Provide the (x, y) coordinate of the cell's center where the given text is located.  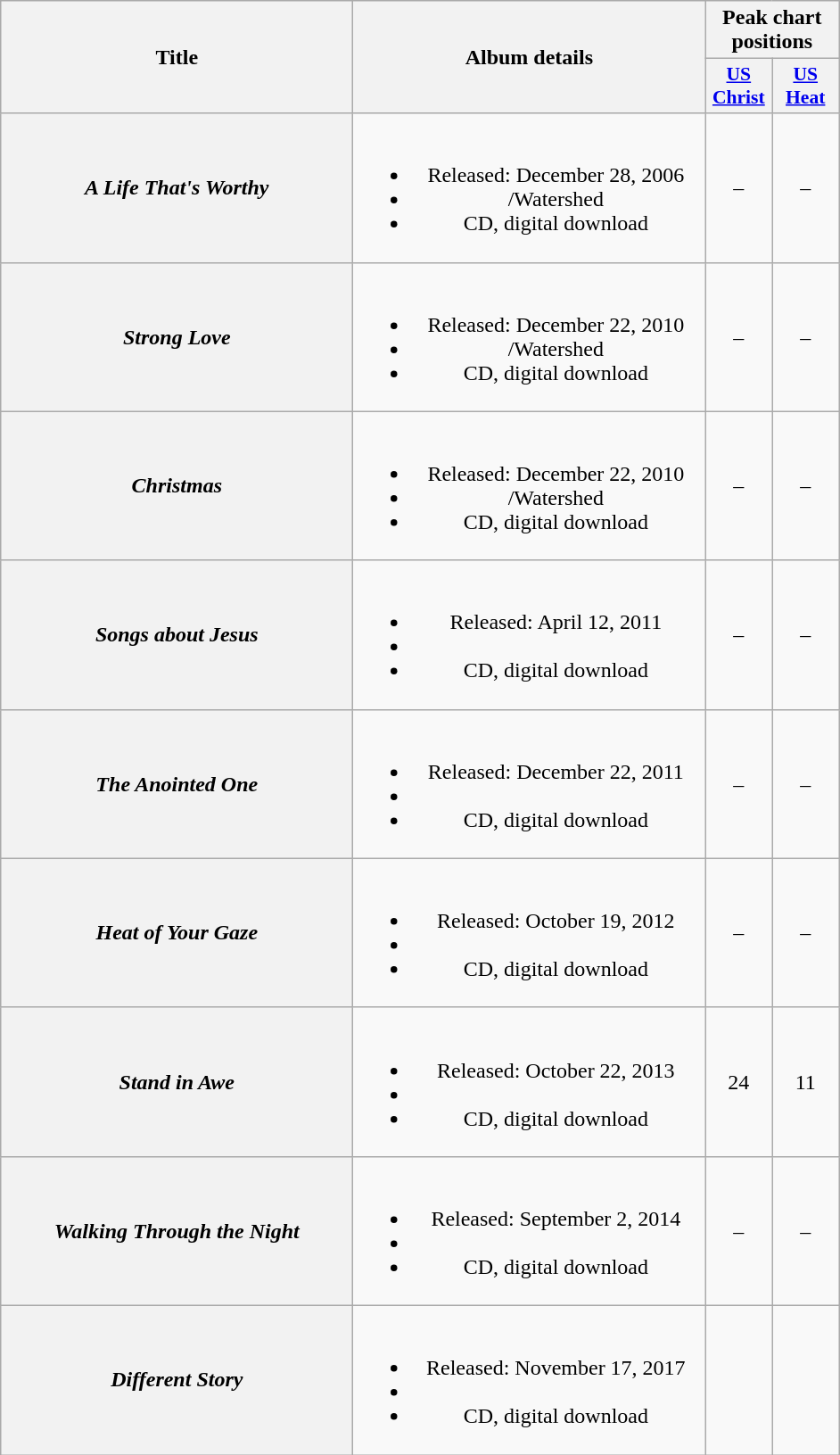
Strong Love (177, 337)
Heat of Your Gaze (177, 933)
24 (738, 1081)
Released: November 17, 2017CD, digital download (530, 1379)
Stand in Awe (177, 1081)
Christmas (177, 485)
Different Story (177, 1379)
Peak chart positions (772, 30)
USHeat (806, 86)
Released: December 28, 2006/WatershedCD, digital download (530, 187)
11 (806, 1081)
Released: April 12, 2011CD, digital download (530, 635)
Title (177, 57)
Released: September 2, 2014CD, digital download (530, 1231)
The Anointed One (177, 783)
Album details (530, 57)
Released: December 22, 2011CD, digital download (530, 783)
A Life That's Worthy (177, 187)
Released: October 22, 2013CD, digital download (530, 1081)
Songs about Jesus (177, 635)
Walking Through the Night (177, 1231)
Released: October 19, 2012CD, digital download (530, 933)
USChrist (738, 86)
